Determine the (x, y) coordinate at the center of the cell enclosing the given text.  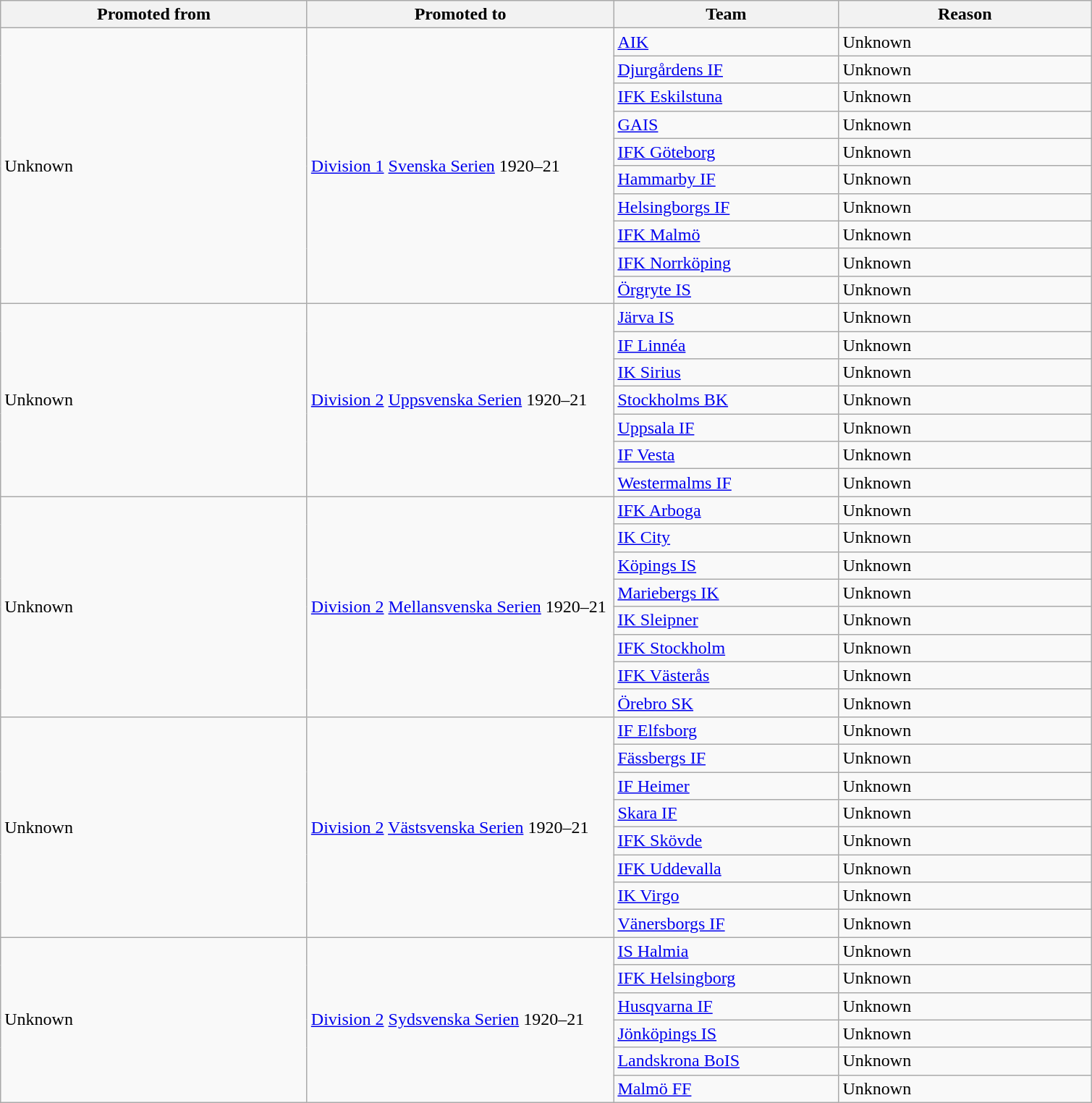
Järva IS (727, 317)
Stockholms BK (727, 400)
Fässbergs IF (727, 758)
IK Virgo (727, 896)
Mariebergs IK (727, 593)
Örebro SK (727, 703)
Malmö FF (727, 1089)
Skara IF (727, 813)
Hammarby IF (727, 179)
Division 2 Mellansvenska Serien 1920–21 (460, 607)
Division 1 Svenska Serien 1920–21 (460, 166)
Division 2 Västsvenska Serien 1920–21 (460, 827)
IFK Helsingborg (727, 979)
Djurgårdens IF (727, 69)
IF Heimer (727, 785)
IFK Göteborg (727, 152)
Helsingborgs IF (727, 207)
IFK Malmö (727, 234)
IK City (727, 538)
Landskrona BoIS (727, 1061)
GAIS (727, 124)
IFK Uddevalla (727, 869)
Division 2 Uppsvenska Serien 1920–21 (460, 400)
IS Halmia (727, 951)
IK Sleipner (727, 620)
IF Linnéa (727, 345)
IFK Norrköping (727, 262)
IFK Eskilstuna (727, 97)
AIK (727, 42)
Team (727, 14)
Reason (965, 14)
IFK Arboga (727, 510)
Köpings IS (727, 565)
Uppsala IF (727, 428)
IFK Skövde (727, 841)
Jönköpings IS (727, 1034)
IFK Stockholm (727, 648)
Vänersborgs IF (727, 924)
Division 2 Sydsvenska Serien 1920–21 (460, 1020)
IF Elfsborg (727, 730)
IF Vesta (727, 455)
Promoted to (460, 14)
IFK Västerås (727, 675)
Promoted from (154, 14)
Husqvarna IF (727, 1006)
IK Sirius (727, 373)
Westermalms IF (727, 483)
Örgryte IS (727, 290)
